Pinpoint the cell where the given text exists, returning its [x, y] midpoint coordinate. 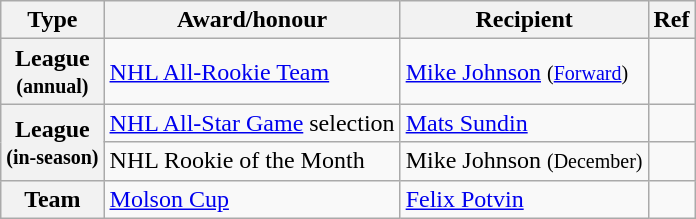
Felix Potvin [524, 199]
Molson Cup [252, 199]
Team [52, 199]
League(annual) [52, 72]
Mats Sundin [524, 123]
NHL All-Star Game selection [252, 123]
Award/honour [252, 20]
Type [52, 20]
Mike Johnson (Forward) [524, 72]
League(in-season) [52, 142]
Mike Johnson (December) [524, 161]
Recipient [524, 20]
NHL Rookie of the Month [252, 161]
Ref [672, 20]
NHL All-Rookie Team [252, 72]
